For the text-containing cell, return its midpoint in (X, Y) coordinate format. 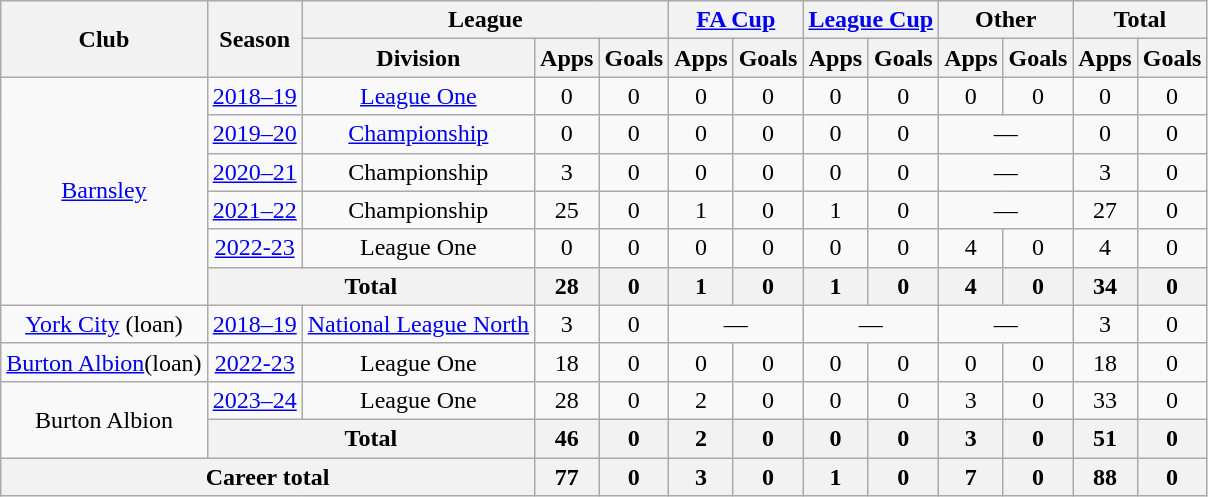
Career total (268, 477)
2019–20 (254, 134)
League (485, 20)
7 (971, 477)
25 (567, 210)
33 (1105, 400)
Other (1006, 20)
51 (1105, 438)
York City (loan) (104, 324)
2021–22 (254, 210)
Burton Albion (104, 419)
Barnsley (104, 191)
Club (104, 39)
Division (418, 58)
League Cup (871, 20)
77 (567, 477)
2020–21 (254, 172)
Season (254, 39)
34 (1105, 286)
Burton Albion(loan) (104, 362)
46 (567, 438)
National League North (418, 324)
FA Cup (736, 20)
2023–24 (254, 400)
27 (1105, 210)
88 (1105, 477)
